From the cell containing the given text, extract its center point as [X, Y] coordinate. 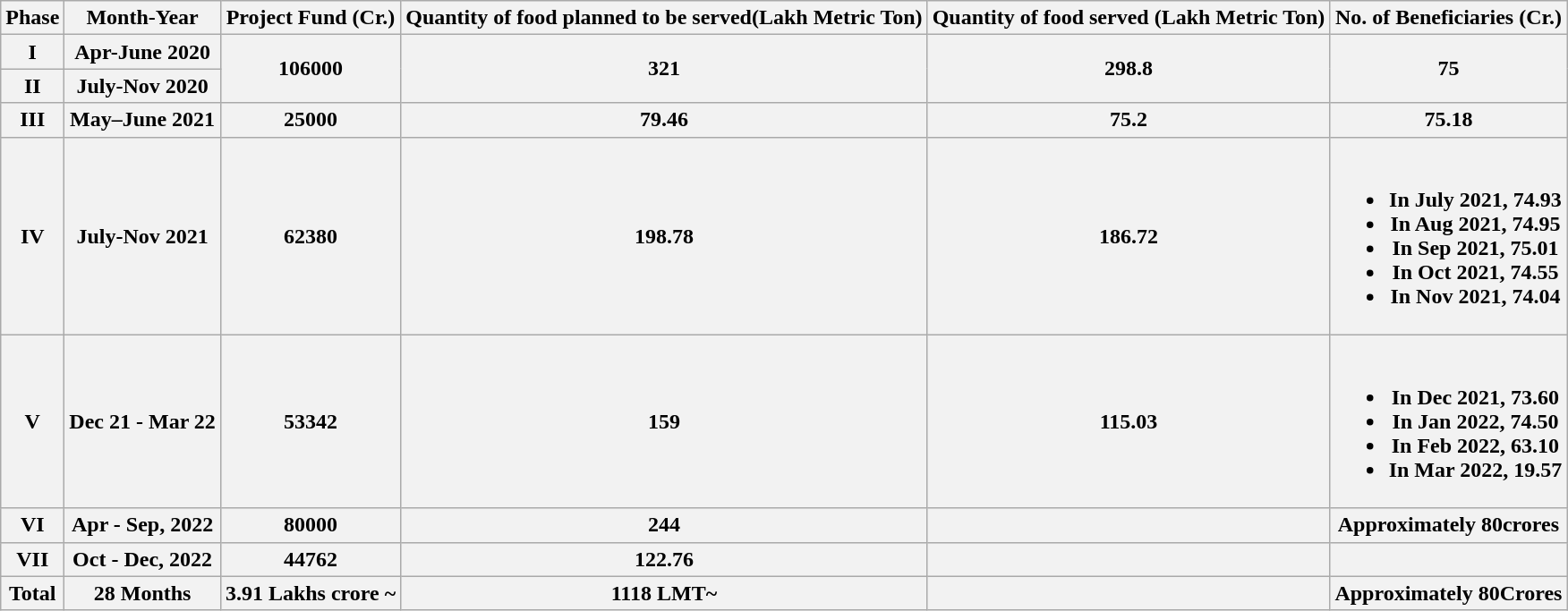
159 [664, 421]
44762 [310, 559]
Apr - Sep, 2022 [143, 525]
122.76 [664, 559]
VI [32, 525]
III [32, 120]
Quantity of food planned to be served(Lakh Metric Ton) [664, 18]
53342 [310, 421]
July-Nov 2021 [143, 236]
Oct - Dec, 2022 [143, 559]
75 [1448, 69]
28 Months [143, 593]
106000 [310, 69]
Phase [32, 18]
62380 [310, 236]
Dec 21 - Mar 22 [143, 421]
July-Nov 2020 [143, 86]
75.18 [1448, 120]
Apr-June 2020 [143, 52]
V [32, 421]
186.72 [1129, 236]
Total [32, 593]
May–June 2021 [143, 120]
80000 [310, 525]
321 [664, 69]
IV [32, 236]
In Dec 2021, 73.60In Jan 2022, 74.50In Feb 2022, 63.10In Mar 2022, 19.57 [1448, 421]
In July 2021, 74.93In Aug 2021, 74.95In Sep 2021, 75.01In Oct 2021, 74.55In Nov 2021, 74.04 [1448, 236]
I [32, 52]
Quantity of food served (Lakh Metric Ton) [1129, 18]
Month-Year [143, 18]
Project Fund (Cr.) [310, 18]
244 [664, 525]
115.03 [1129, 421]
298.8 [1129, 69]
79.46 [664, 120]
No. of Beneficiaries (Cr.) [1448, 18]
1118 LMT~ [664, 593]
3.91 Lakhs crore ~ [310, 593]
Approximately 80crores [1448, 525]
198.78 [664, 236]
25000 [310, 120]
Approximately 80Crores [1448, 593]
75.2 [1129, 120]
VII [32, 559]
II [32, 86]
